Output the (X, Y) coordinate of the center of the cell containing the given text.  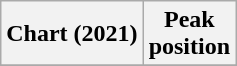
Peakposition (189, 34)
Chart (2021) (72, 34)
